Locate the cell with the specified text and output its (x, y) center coordinate. 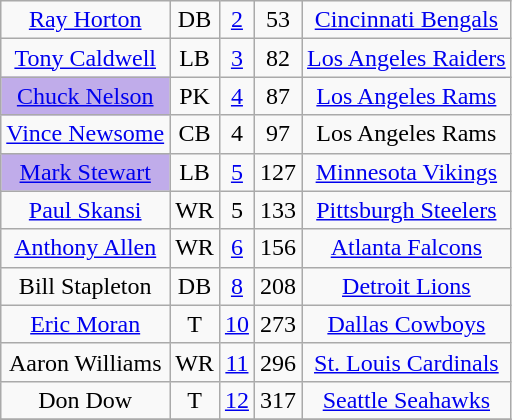
8 (236, 286)
Eric Moran (86, 324)
97 (278, 134)
Paul Skansi (86, 210)
12 (236, 400)
10 (236, 324)
Don Dow (86, 400)
Aaron Williams (86, 362)
Bill Stapleton (86, 286)
St. Louis Cardinals (407, 362)
Detroit Lions (407, 286)
Ray Horton (86, 20)
133 (278, 210)
Cincinnati Bengals (407, 20)
53 (278, 20)
Vince Newsome (86, 134)
127 (278, 172)
317 (278, 400)
Tony Caldwell (86, 58)
Pittsburgh Steelers (407, 210)
296 (278, 362)
PK (195, 96)
87 (278, 96)
273 (278, 324)
11 (236, 362)
156 (278, 248)
2 (236, 20)
Los Angeles Raiders (407, 58)
3 (236, 58)
Minnesota Vikings (407, 172)
CB (195, 134)
Dallas Cowboys (407, 324)
Atlanta Falcons (407, 248)
Anthony Allen (86, 248)
6 (236, 248)
82 (278, 58)
Seattle Seahawks (407, 400)
Chuck Nelson (86, 96)
208 (278, 286)
Mark Stewart (86, 172)
